Determine the [X, Y] coordinate at the center of the cell enclosing the given text.  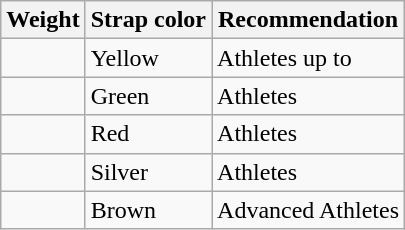
Advanced Athletes [308, 210]
Yellow [148, 58]
Athletes up to [308, 58]
Green [148, 96]
Brown [148, 210]
Strap color [148, 20]
Red [148, 134]
Weight [43, 20]
Recommendation [308, 20]
Silver [148, 172]
